Scan for the cell matching the given text and deliver its (x, y) coordinate at center. 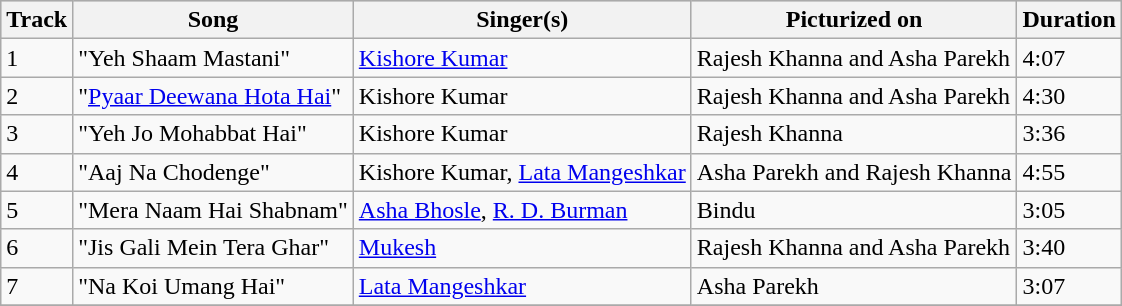
Rajesh Khanna (854, 134)
"Na Koi Umang Hai" (214, 286)
3:07 (1069, 286)
Asha Parekh and Rajesh Khanna (854, 172)
Asha Bhosle, R. D. Burman (522, 210)
6 (37, 248)
Song (214, 20)
4 (37, 172)
3:36 (1069, 134)
Kishore Kumar, Lata Mangeshkar (522, 172)
Singer(s) (522, 20)
"Mera Naam Hai Shabnam" (214, 210)
7 (37, 286)
Mukesh (522, 248)
Track (37, 20)
Bindu (854, 210)
"Yeh Shaam Mastani" (214, 58)
3 (37, 134)
"Pyaar Deewana Hota Hai" (214, 96)
4:55 (1069, 172)
3:40 (1069, 248)
Asha Parekh (854, 286)
"Aaj Na Chodenge" (214, 172)
Duration (1069, 20)
"Yeh Jo Mohabbat Hai" (214, 134)
5 (37, 210)
"Jis Gali Mein Tera Ghar" (214, 248)
Lata Mangeshkar (522, 286)
4:30 (1069, 96)
4:07 (1069, 58)
2 (37, 96)
Picturized on (854, 20)
1 (37, 58)
3:05 (1069, 210)
